Return [x, y] of the center of cell containing provided text 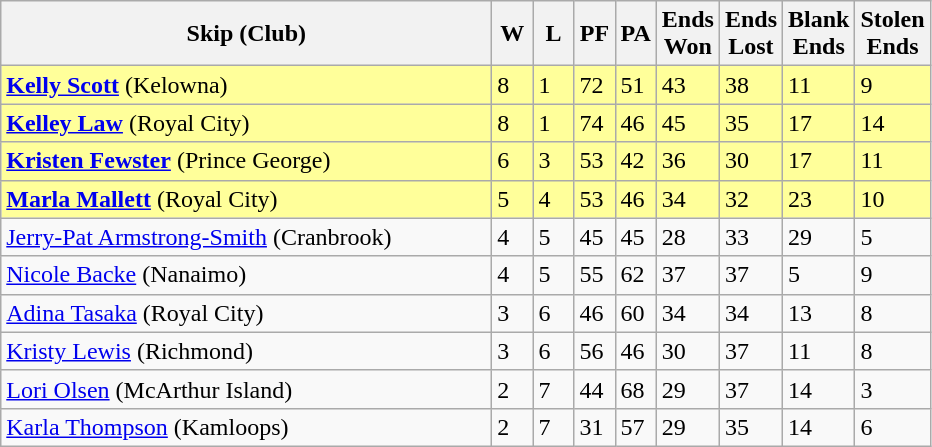
Blank Ends [819, 34]
43 [688, 85]
60 [636, 313]
Jerry-Pat Armstrong-Smith (Cranbrook) [246, 237]
57 [636, 427]
13 [819, 313]
38 [750, 85]
Adina Tasaka (Royal City) [246, 313]
33 [750, 237]
Kristy Lewis (Richmond) [246, 351]
PA [636, 34]
Kelley Law (Royal City) [246, 123]
32 [750, 199]
W [512, 34]
Kelly Scott (Kelowna) [246, 85]
PF [594, 34]
Marla Mallett (Royal City) [246, 199]
10 [892, 199]
56 [594, 351]
55 [594, 275]
Ends Won [688, 34]
Karla Thompson (Kamloops) [246, 427]
51 [636, 85]
Ends Lost [750, 34]
Stolen Ends [892, 34]
36 [688, 161]
44 [594, 389]
72 [594, 85]
31 [594, 427]
62 [636, 275]
Lori Olsen (McArthur Island) [246, 389]
74 [594, 123]
Kristen Fewster (Prince George) [246, 161]
68 [636, 389]
42 [636, 161]
Nicole Backe (Nanaimo) [246, 275]
L [554, 34]
Skip (Club) [246, 34]
23 [819, 199]
28 [688, 237]
